Return (X, Y) of the center of cell containing provided text 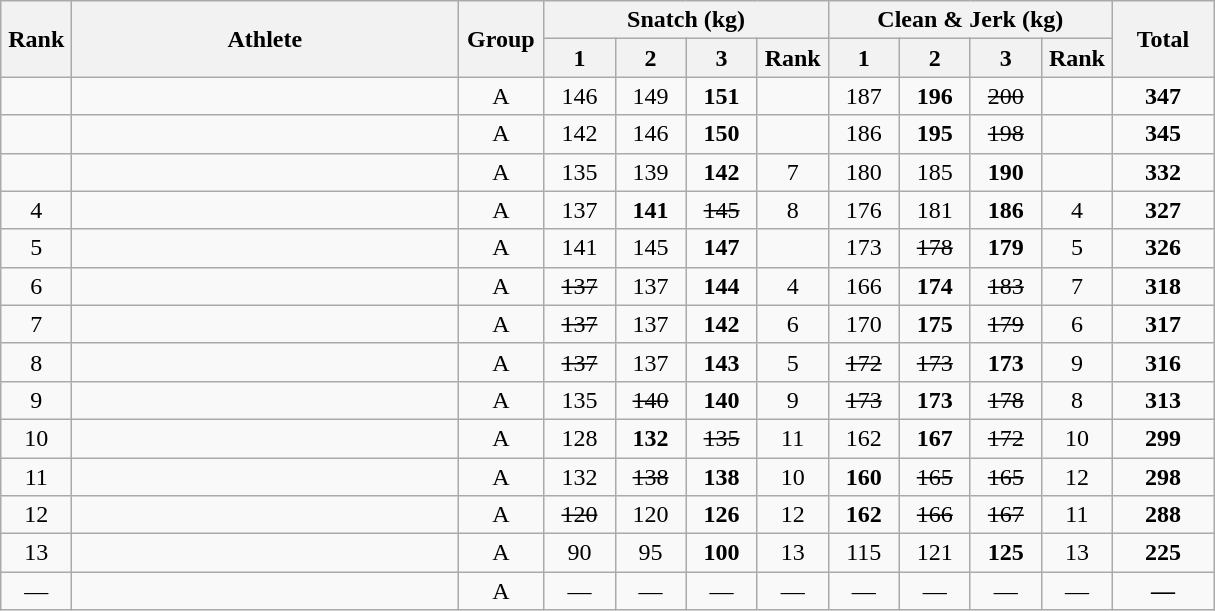
183 (1006, 286)
150 (722, 134)
288 (1162, 515)
174 (934, 286)
326 (1162, 248)
327 (1162, 210)
298 (1162, 477)
345 (1162, 134)
Athlete (265, 39)
225 (1162, 553)
100 (722, 553)
151 (722, 96)
90 (580, 553)
115 (864, 553)
313 (1162, 400)
139 (650, 172)
347 (1162, 96)
180 (864, 172)
200 (1006, 96)
144 (722, 286)
176 (864, 210)
Snatch (kg) (686, 20)
Group (501, 39)
160 (864, 477)
187 (864, 96)
318 (1162, 286)
175 (934, 324)
317 (1162, 324)
170 (864, 324)
143 (722, 362)
181 (934, 210)
147 (722, 248)
332 (1162, 172)
198 (1006, 134)
95 (650, 553)
196 (934, 96)
128 (580, 438)
Total (1162, 39)
121 (934, 553)
185 (934, 172)
Clean & Jerk (kg) (970, 20)
195 (934, 134)
149 (650, 96)
126 (722, 515)
190 (1006, 172)
125 (1006, 553)
299 (1162, 438)
316 (1162, 362)
